Provide the [X, Y] coordinate of the cell's center where the given text is located.  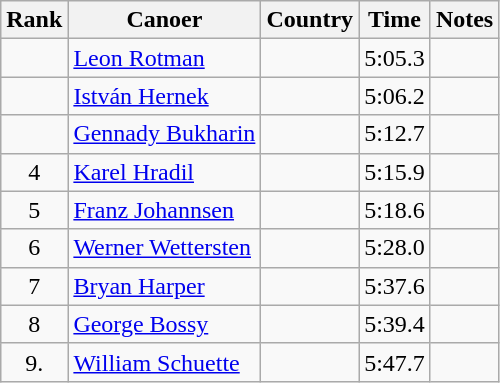
István Hernek [164, 96]
5 [34, 210]
9. [34, 362]
William Schuette [164, 362]
4 [34, 172]
5:18.6 [395, 210]
Notes [464, 20]
5:37.6 [395, 286]
Time [395, 20]
5:47.7 [395, 362]
5:15.9 [395, 172]
6 [34, 248]
Franz Johannsen [164, 210]
5:06.2 [395, 96]
Country [310, 20]
Gennady Bukharin [164, 134]
Rank [34, 20]
5:28.0 [395, 248]
Werner Wettersten [164, 248]
5:05.3 [395, 58]
7 [34, 286]
Karel Hradil [164, 172]
Canoer [164, 20]
8 [34, 324]
Bryan Harper [164, 286]
George Bossy [164, 324]
5:12.7 [395, 134]
Leon Rotman [164, 58]
5:39.4 [395, 324]
